Locate the cell with the specified text and output its (x, y) center coordinate. 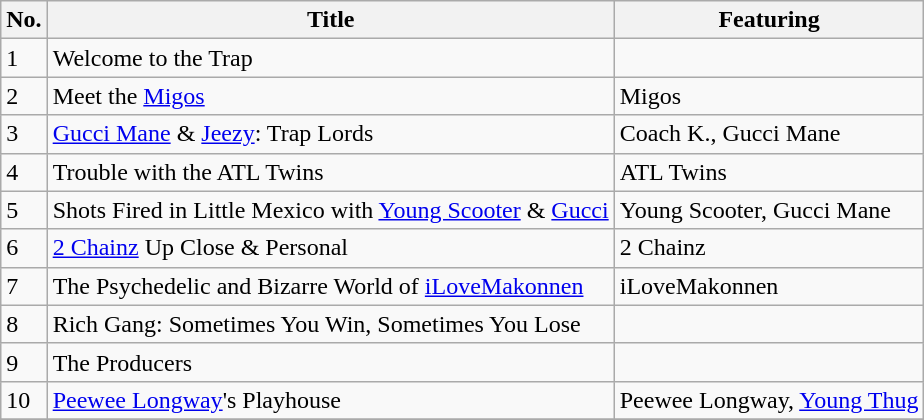
1 (24, 58)
2 Chainz (769, 248)
2 Chainz Up Close & Personal (330, 248)
The Producers (330, 362)
Meet the Migos (330, 96)
No. (24, 20)
2 (24, 96)
3 (24, 134)
Trouble with the ATL Twins (330, 172)
Migos (769, 96)
Young Scooter, Gucci Mane (769, 210)
6 (24, 248)
Featuring (769, 20)
Rich Gang: Sometimes You Win, Sometimes You Lose (330, 324)
8 (24, 324)
Title (330, 20)
iLoveMakonnen (769, 286)
Peewee Longway's Playhouse (330, 400)
Peewee Longway, Young Thug (769, 400)
The Psychedelic and Bizarre World of iLoveMakonnen (330, 286)
10 (24, 400)
Welcome to the Trap (330, 58)
Gucci Mane & Jeezy: Trap Lords (330, 134)
9 (24, 362)
5 (24, 210)
4 (24, 172)
Coach K., Gucci Mane (769, 134)
Shots Fired in Little Mexico with Young Scooter & Gucci (330, 210)
7 (24, 286)
ATL Twins (769, 172)
